For the text-containing cell, return its midpoint in (X, Y) coordinate format. 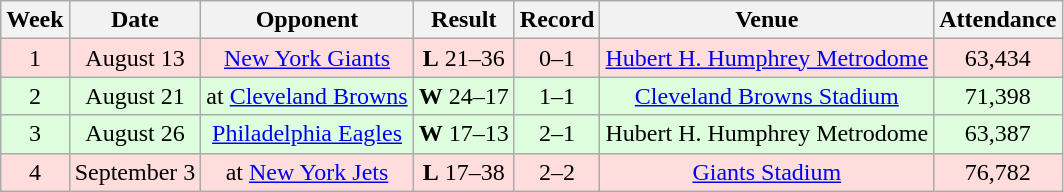
W 24–17 (464, 96)
3 (35, 134)
Giants Stadium (767, 172)
L 17–38 (464, 172)
4 (35, 172)
New York Giants (307, 58)
Philadelphia Eagles (307, 134)
2 (35, 96)
at New York Jets (307, 172)
August 13 (135, 58)
71,398 (998, 96)
63,387 (998, 134)
0–1 (557, 58)
2–2 (557, 172)
August 21 (135, 96)
September 3 (135, 172)
Opponent (307, 20)
Venue (767, 20)
at Cleveland Browns (307, 96)
Result (464, 20)
Date (135, 20)
Record (557, 20)
Attendance (998, 20)
2–1 (557, 134)
Week (35, 20)
Cleveland Browns Stadium (767, 96)
W 17–13 (464, 134)
1 (35, 58)
76,782 (998, 172)
1–1 (557, 96)
August 26 (135, 134)
63,434 (998, 58)
L 21–36 (464, 58)
